From the cell containing the given text, extract its center point as [X, Y] coordinate. 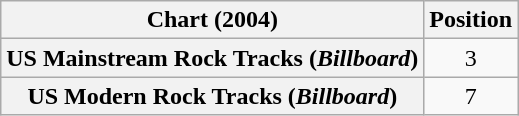
US Modern Rock Tracks (Billboard) [212, 96]
3 [471, 58]
US Mainstream Rock Tracks (Billboard) [212, 58]
Chart (2004) [212, 20]
Position [471, 20]
7 [471, 96]
